Identify which cell holds the provided text, then report its (X, Y) central coordinate. 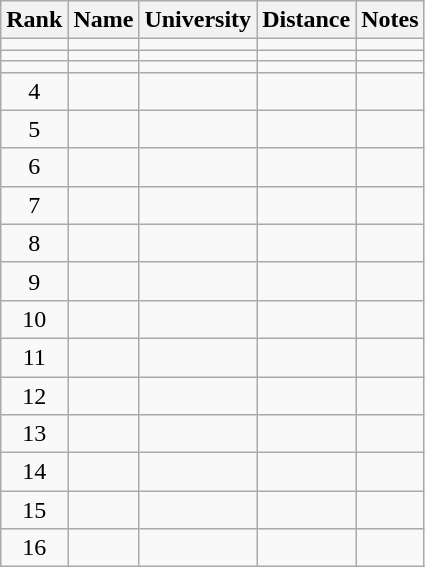
13 (34, 434)
12 (34, 395)
University (198, 20)
Name (104, 20)
4 (34, 91)
6 (34, 167)
15 (34, 510)
7 (34, 205)
Distance (306, 20)
5 (34, 129)
8 (34, 243)
Rank (34, 20)
9 (34, 281)
16 (34, 548)
14 (34, 472)
10 (34, 319)
Notes (390, 20)
11 (34, 357)
